Locate the cell with the specified text and output its (x, y) center coordinate. 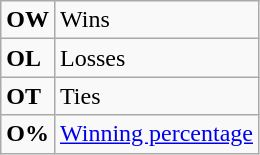
OT (28, 96)
Ties (156, 96)
OW (28, 20)
Winning percentage (156, 134)
OL (28, 58)
O% (28, 134)
Wins (156, 20)
Losses (156, 58)
